Scan for the cell matching the given text and deliver its [X, Y] coordinate at center. 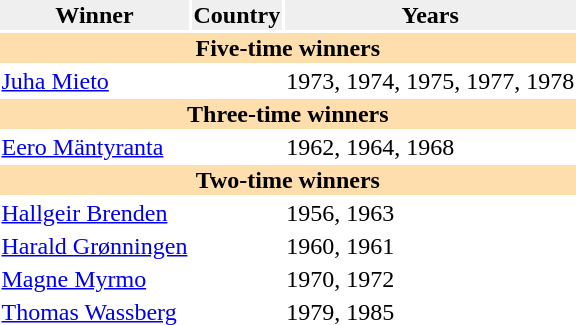
Harald Grønningen [94, 246]
Three-time winners [288, 114]
Juha Mieto [94, 81]
Magne Myrmo [94, 279]
1973, 1974, 1975, 1977, 1978 [430, 81]
Winner [94, 15]
Five-time winners [288, 48]
1960, 1961 [430, 246]
Eero Mäntyranta [94, 147]
Country [237, 15]
Years [430, 15]
1956, 1963 [430, 213]
1970, 1972 [430, 279]
Hallgeir Brenden [94, 213]
1962, 1964, 1968 [430, 147]
Two-time winners [288, 180]
